Detect which cell encompasses the target text, then output its (x, y) center coordinate. 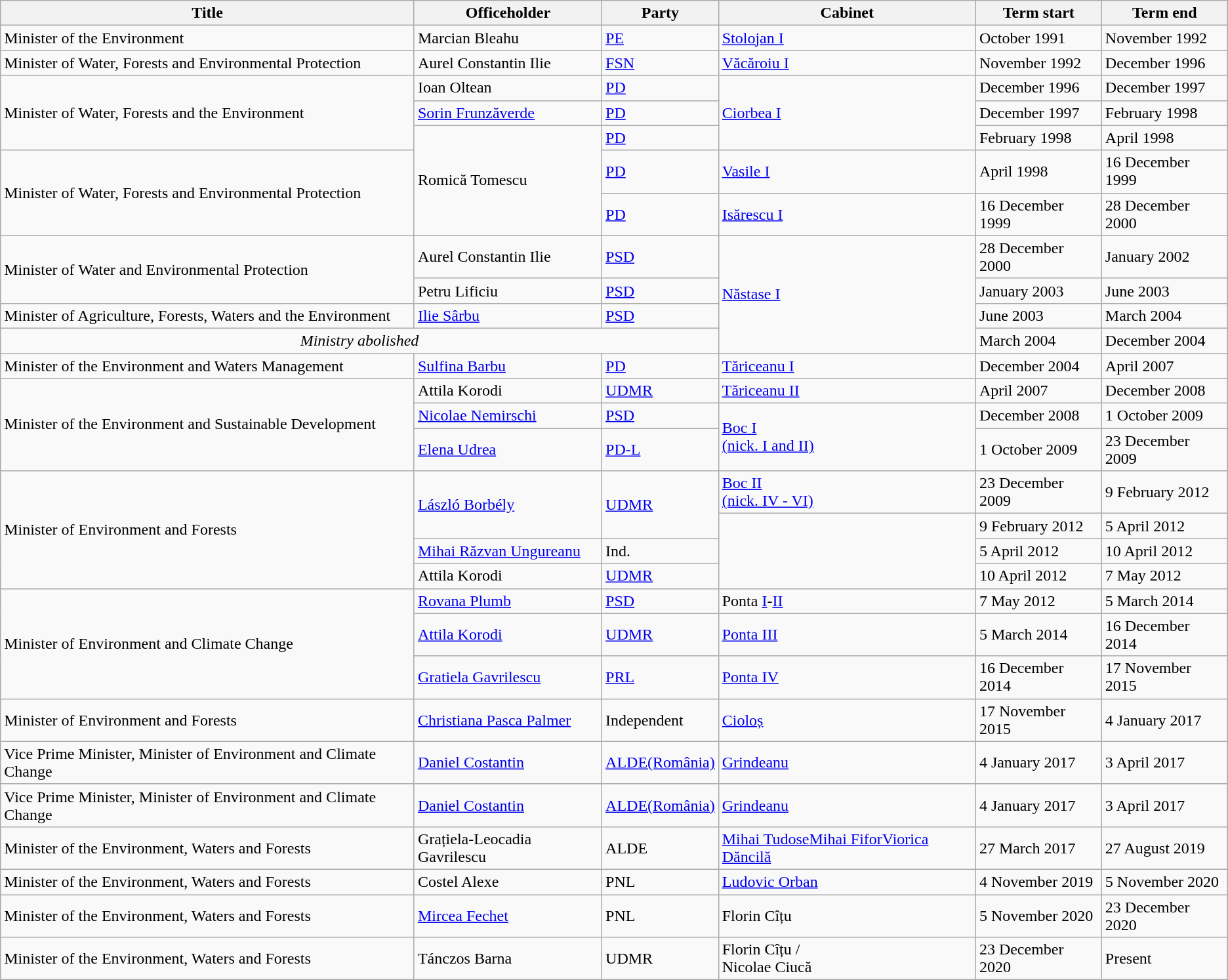
Minister of Water, Forests and the Environment (207, 113)
Ciorbea I (847, 113)
Boc I(nick. I and II) (847, 437)
Tánczos Barna (508, 959)
October 1991 (1038, 38)
Florin Cîțu (847, 916)
Costel Alexe (508, 882)
Boc II(nick. IV - VI) (847, 492)
27 August 2019 (1164, 847)
Isărescu I (847, 214)
Cioloș (847, 720)
Ponta III (847, 635)
Năstase I (847, 294)
Stolojan I (847, 38)
Minister of Environment and Climate Change (207, 643)
January 2002 (1164, 257)
Rovana Plumb (508, 601)
Title (207, 13)
Term end (1164, 13)
Sorin Frunzăverde (508, 113)
Minister of Water and Environmental Protection (207, 269)
Ludovic Orban (847, 882)
Mihai TudoseMihai FiforViorica Dăncilă (847, 847)
Party (661, 13)
ALDE (661, 847)
PE (661, 38)
Petru Lificiu (508, 291)
27 March 2017 (1038, 847)
Elena Udrea (508, 450)
Minister of Agriculture, Forests, Waters and the Environment (207, 316)
Present (1164, 959)
Vasile I (847, 172)
Gratiela Gavrilescu (508, 677)
Ioan Oltean (508, 88)
PRL (661, 677)
Minister of the Environment and Waters Management (207, 365)
Florin Cîțu /Nicolae Ciucă (847, 959)
Marcian Bleahu (508, 38)
Romică Tomescu (508, 180)
Christiana Pasca Palmer (508, 720)
Nicolae Nemirschi (508, 416)
Văcăroiu I (847, 63)
Sulfina Barbu (508, 365)
Ponta IV (847, 677)
Officeholder (508, 13)
Ministry abolished (359, 340)
PD-L (661, 450)
László Borbély (508, 505)
4 November 2019 (1038, 882)
Term start (1038, 13)
Ilie Sârbu (508, 316)
FSN (661, 63)
Mircea Fechet (508, 916)
Tăriceanu II (847, 391)
Ind. (661, 551)
Mihai Răzvan Ungureanu (508, 551)
Tăriceanu I (847, 365)
Independent (661, 720)
January 2003 (1038, 291)
Grațiela-Leocadia Gavrilescu (508, 847)
Minister of the Environment (207, 38)
Cabinet (847, 13)
Minister of the Environment and Sustainable Development (207, 425)
Ponta I-II (847, 601)
